Provide the (X, Y) coordinate of the cell's center where the given text is located.  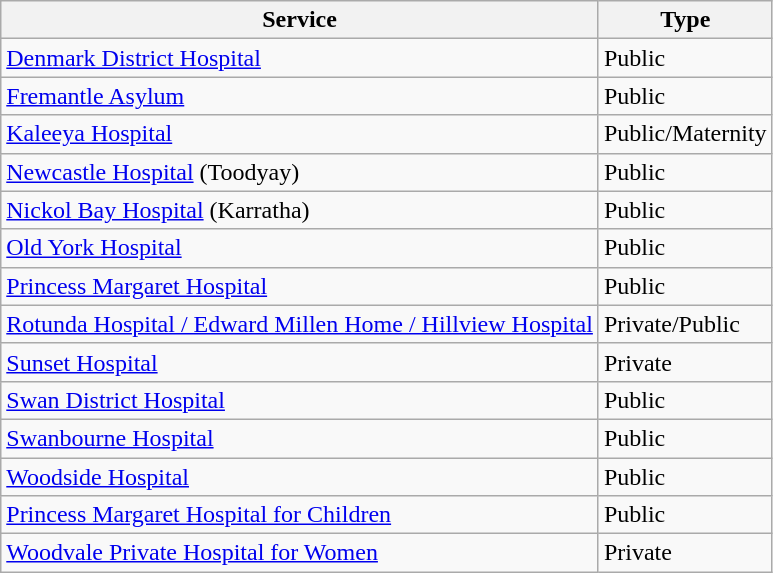
Woodvale Private Hospital for Women (300, 553)
Old York Hospital (300, 248)
Denmark District Hospital (300, 58)
Swanbourne Hospital (300, 438)
Service (300, 20)
Sunset Hospital (300, 362)
Rotunda Hospital / Edward Millen Home / Hillview Hospital (300, 324)
Fremantle Asylum (300, 96)
Nickol Bay Hospital (Karratha) (300, 210)
Private/Public (685, 324)
Swan District Hospital (300, 400)
Princess Margaret Hospital for Children (300, 515)
Woodside Hospital (300, 477)
Princess Margaret Hospital (300, 286)
Type (685, 20)
Newcastle Hospital (Toodyay) (300, 172)
Kaleeya Hospital (300, 134)
Public/Maternity (685, 134)
